Pinpoint the cell where the given text exists, returning its (X, Y) midpoint coordinate. 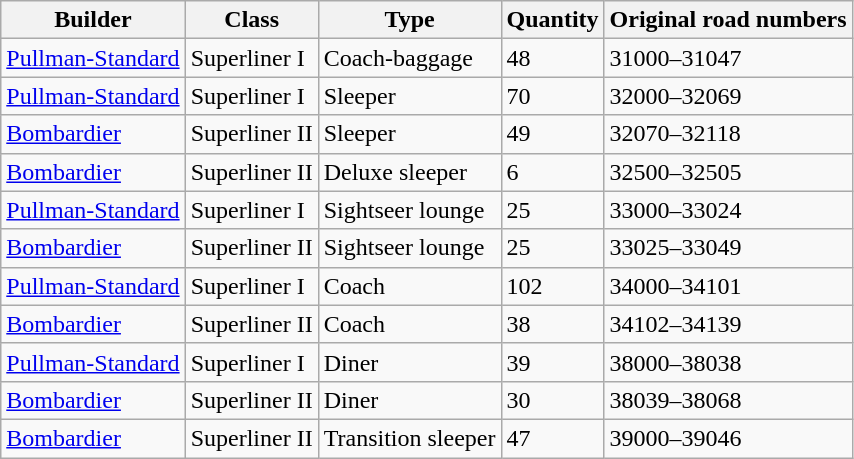
39 (552, 362)
30 (552, 400)
70 (552, 96)
48 (552, 58)
32000–32069 (728, 96)
49 (552, 134)
Original road numbers (728, 20)
Builder (93, 20)
Transition sleeper (410, 438)
33025–33049 (728, 248)
32070–32118 (728, 134)
32500–32505 (728, 172)
31000–31047 (728, 58)
Class (252, 20)
39000–39046 (728, 438)
38039–38068 (728, 400)
34102–34139 (728, 324)
34000–34101 (728, 286)
6 (552, 172)
Deluxe sleeper (410, 172)
38 (552, 324)
Type (410, 20)
Quantity (552, 20)
38000–38038 (728, 362)
33000–33024 (728, 210)
102 (552, 286)
Coach-baggage (410, 58)
47 (552, 438)
